Determine the (x, y) coordinate at the center of the cell enclosing the given text.  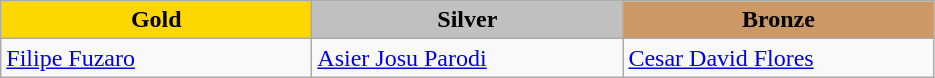
Asier Josu Parodi (468, 58)
Silver (468, 20)
Filipe Fuzaro (156, 58)
Cesar David Flores (778, 58)
Gold (156, 20)
Bronze (778, 20)
